Locate the cell with the specified text and output its [x, y] center coordinate. 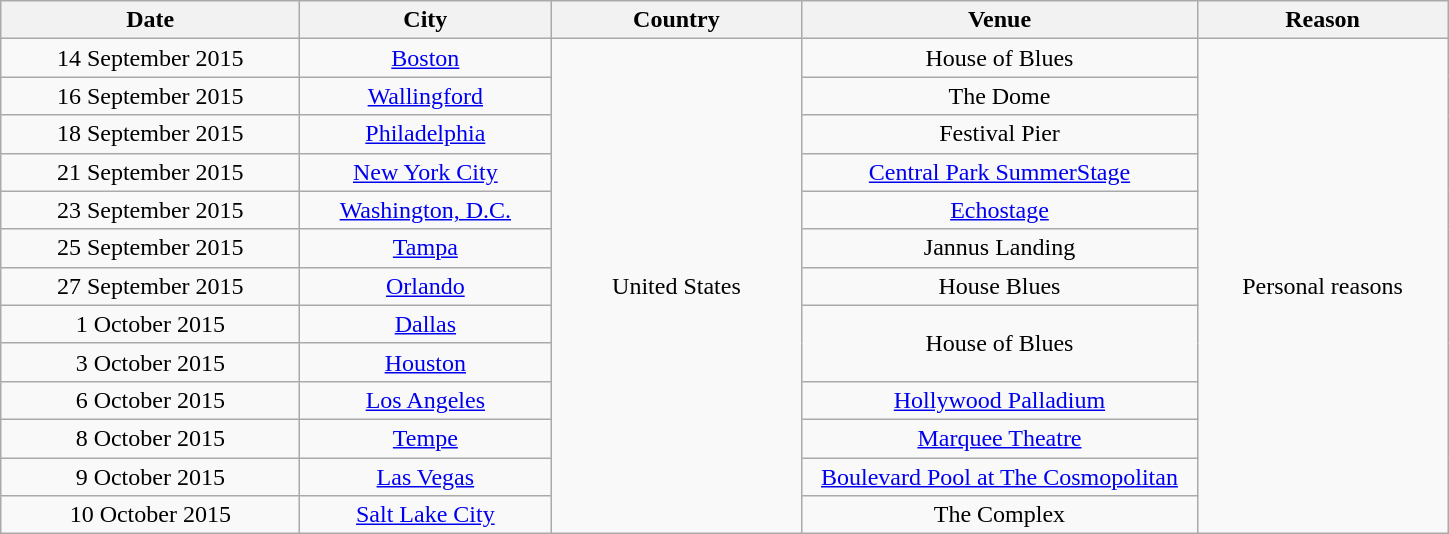
Wallingford [426, 96]
Echostage [1000, 210]
Tampa [426, 248]
Boulevard Pool at The Cosmopolitan [1000, 477]
27 September 2015 [150, 286]
Las Vegas [426, 477]
Boston [426, 58]
16 September 2015 [150, 96]
10 October 2015 [150, 515]
Jannus Landing [1000, 248]
Date [150, 20]
The Dome [1000, 96]
Tempe [426, 438]
New York City [426, 172]
Personal reasons [1322, 286]
18 September 2015 [150, 134]
14 September 2015 [150, 58]
Orlando [426, 286]
Salt Lake City [426, 515]
25 September 2015 [150, 248]
The Complex [1000, 515]
Hollywood Palladium [1000, 400]
8 October 2015 [150, 438]
City [426, 20]
Dallas [426, 324]
Festival Pier [1000, 134]
9 October 2015 [150, 477]
Reason [1322, 20]
Venue [1000, 20]
United States [676, 286]
23 September 2015 [150, 210]
21 September 2015 [150, 172]
3 October 2015 [150, 362]
Houston [426, 362]
6 October 2015 [150, 400]
Central Park SummerStage [1000, 172]
Los Angeles [426, 400]
Marquee Theatre [1000, 438]
Philadelphia [426, 134]
Washington, D.C. [426, 210]
1 October 2015 [150, 324]
Country [676, 20]
House Blues [1000, 286]
